Search for the cell housing the specified text and yield its [X, Y] center coordinate. 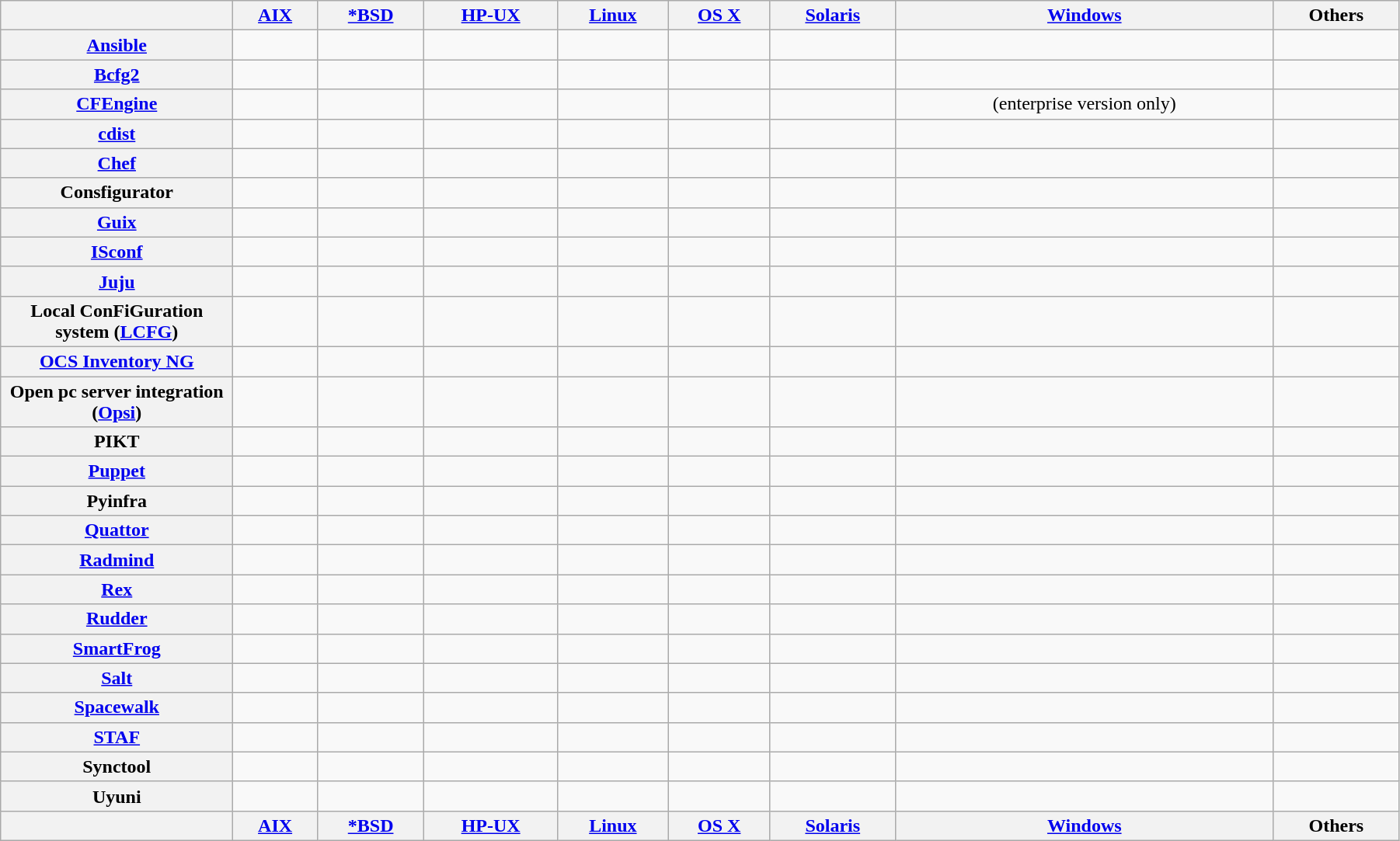
Bcfg2 [117, 75]
OCS Inventory NG [117, 361]
Puppet [117, 471]
Chef [117, 163]
Rex [117, 589]
Synctool [117, 766]
Open pc server integration (Opsi) [117, 401]
STAF [117, 737]
Quattor [117, 530]
Pyinfra [117, 501]
cdist [117, 134]
Radmind [117, 560]
Consfigurator [117, 193]
SmartFrog [117, 648]
Ansible [117, 45]
Local ConFiGuration system (LCFG) [117, 321]
Rudder [117, 619]
Guix [117, 222]
(enterprise version only) [1085, 104]
Juju [117, 281]
PIKT [117, 442]
ISconf [117, 252]
CFEngine [117, 104]
Spacewalk [117, 707]
Uyuni [117, 796]
Salt [117, 678]
